Extract the [X, Y] coordinate from the center of the cell holding the provided text.  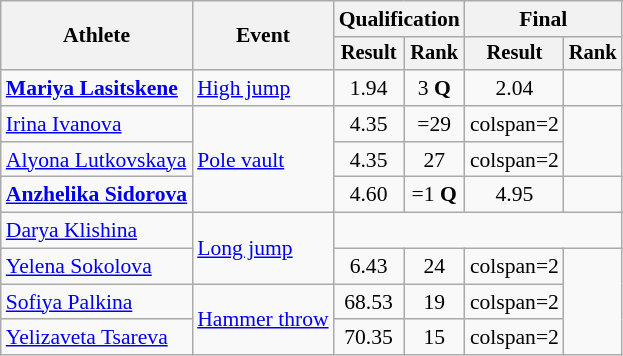
27 [434, 160]
Yelizaveta Tsareva [96, 338]
Yelena Sokolova [96, 267]
Mariya Lasitskene [96, 88]
Alyona Lutkovskaya [96, 160]
3 Q [434, 88]
2.04 [514, 88]
=1 Q [434, 195]
Darya Klishina [96, 231]
Pole vault [262, 160]
Long jump [262, 248]
24 [434, 267]
6.43 [369, 267]
68.53 [369, 302]
Event [262, 36]
70.35 [369, 338]
High jump [262, 88]
Hammer throw [262, 320]
Qualification [400, 19]
Anzhelika Sidorova [96, 195]
Athlete [96, 36]
Sofiya Palkina [96, 302]
4.60 [369, 195]
1.94 [369, 88]
15 [434, 338]
=29 [434, 124]
Final [544, 19]
19 [434, 302]
Irina Ivanova [96, 124]
4.95 [514, 195]
